Return (X, Y) of the center of cell containing provided text 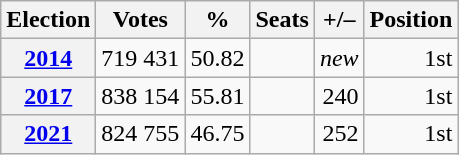
Votes (140, 20)
252 (339, 134)
2014 (48, 58)
46.75 (218, 134)
55.81 (218, 96)
838 154 (140, 96)
Position (411, 20)
824 755 (140, 134)
719 431 (140, 58)
% (218, 20)
240 (339, 96)
+/– (339, 20)
Election (48, 20)
50.82 (218, 58)
new (339, 58)
Seats (282, 20)
2021 (48, 134)
2017 (48, 96)
